Return the (X, Y) coordinate for the center point of the cell that contains the specified text.  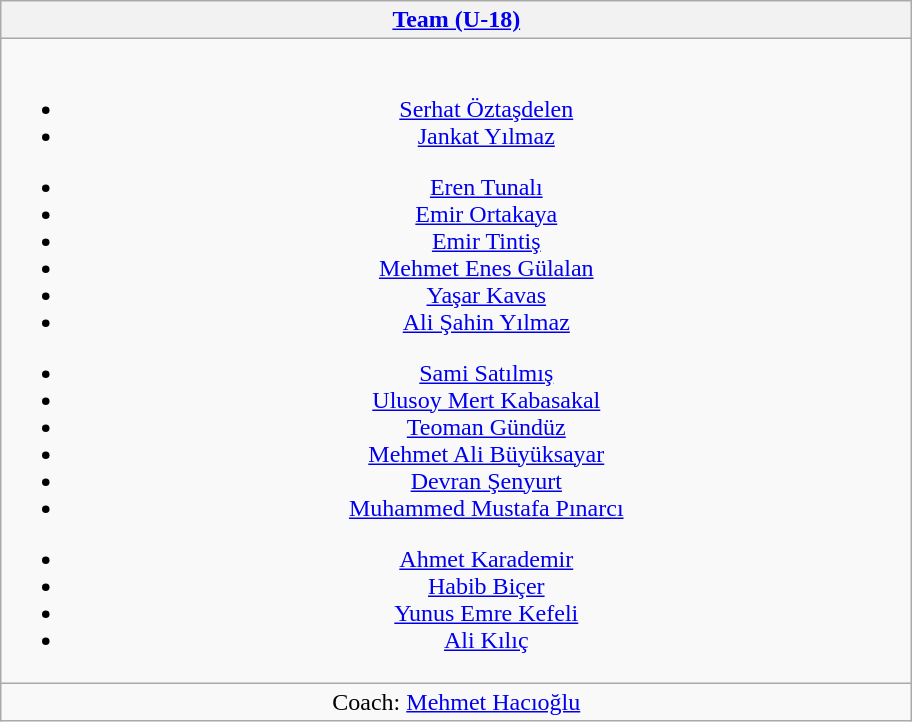
Coach: Mehmet Hacıoğlu (456, 702)
Team (U-18) (456, 20)
